Determine the (x, y) coordinate at the center of the cell enclosing the given text.  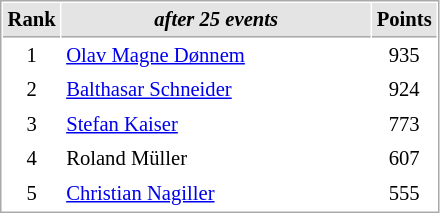
607 (404, 158)
1 (32, 56)
after 25 events (216, 20)
Olav Magne Dønnem (216, 56)
773 (404, 124)
2 (32, 90)
Christian Nagiller (216, 194)
Stefan Kaiser (216, 124)
935 (404, 56)
Points (404, 20)
924 (404, 90)
5 (32, 194)
3 (32, 124)
4 (32, 158)
555 (404, 194)
Roland Müller (216, 158)
Rank (32, 20)
Balthasar Schneider (216, 90)
